For the text-containing cell, return its midpoint in (x, y) coordinate format. 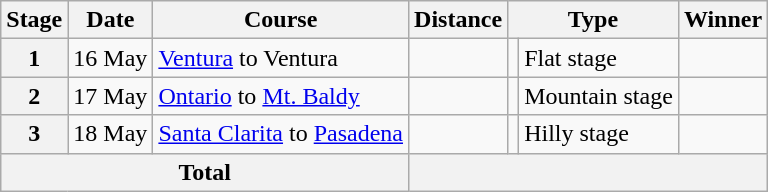
Stage (34, 20)
Winner (722, 20)
Santa Clarita to Pasadena (281, 134)
Total (205, 172)
Hilly stage (599, 134)
Course (281, 20)
3 (34, 134)
16 May (110, 58)
Mountain stage (599, 96)
18 May (110, 134)
Distance (458, 20)
2 (34, 96)
17 May (110, 96)
1 (34, 58)
Ontario to Mt. Baldy (281, 96)
Ventura to Ventura (281, 58)
Type (594, 20)
Date (110, 20)
Flat stage (599, 58)
